For the text-containing cell, return its midpoint in [X, Y] coordinate format. 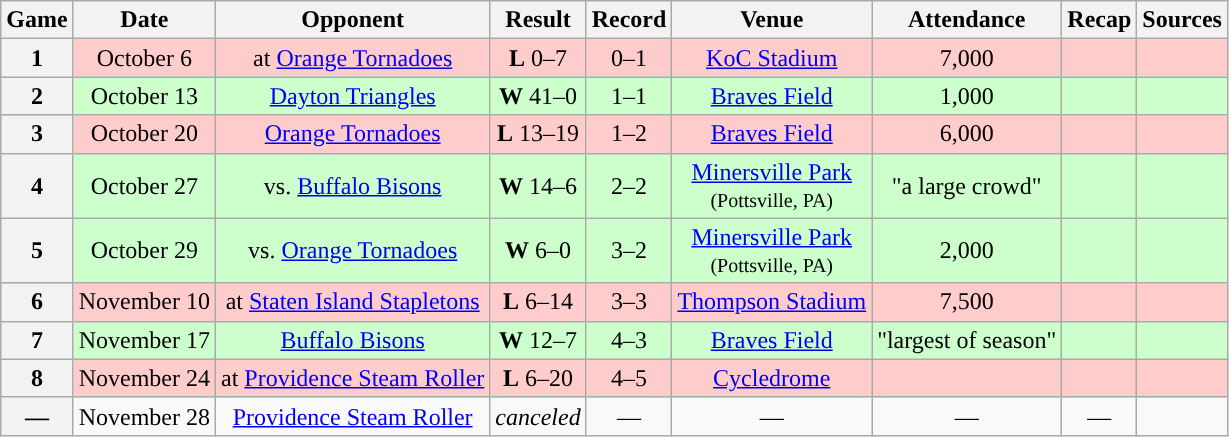
Providence Steam Roller [352, 416]
November 28 [144, 416]
3–2 [629, 250]
Sources [1182, 20]
October 13 [144, 96]
"a large crowd" [967, 186]
L 6–14 [538, 302]
Thompson Stadium [772, 302]
7 [37, 340]
3–3 [629, 302]
L 13–19 [538, 134]
October 20 [144, 134]
Opponent [352, 20]
1,000 [967, 96]
6,000 [967, 134]
4–5 [629, 378]
2 [37, 96]
L 0–7 [538, 58]
2,000 [967, 250]
W 6–0 [538, 250]
1–1 [629, 96]
1–2 [629, 134]
October 27 [144, 186]
"largest of season" [967, 340]
3 [37, 134]
Result [538, 20]
Date [144, 20]
W 14–6 [538, 186]
8 [37, 378]
at Staten Island Stapletons [352, 302]
L 6–20 [538, 378]
November 24 [144, 378]
Attendance [967, 20]
W 12–7 [538, 340]
at Orange Tornadoes [352, 58]
Recap [1100, 20]
November 17 [144, 340]
2–2 [629, 186]
November 10 [144, 302]
1 [37, 58]
Venue [772, 20]
Record [629, 20]
4–3 [629, 340]
Cycledrome [772, 378]
October 6 [144, 58]
7,000 [967, 58]
vs. Buffalo Bisons [352, 186]
6 [37, 302]
at Providence Steam Roller [352, 378]
October 29 [144, 250]
Game [37, 20]
Orange Tornadoes [352, 134]
vs. Orange Tornadoes [352, 250]
Dayton Triangles [352, 96]
Buffalo Bisons [352, 340]
W 41–0 [538, 96]
7,500 [967, 302]
0–1 [629, 58]
canceled [538, 416]
KoC Stadium [772, 58]
4 [37, 186]
5 [37, 250]
